For the text-containing cell, return its midpoint in (x, y) coordinate format. 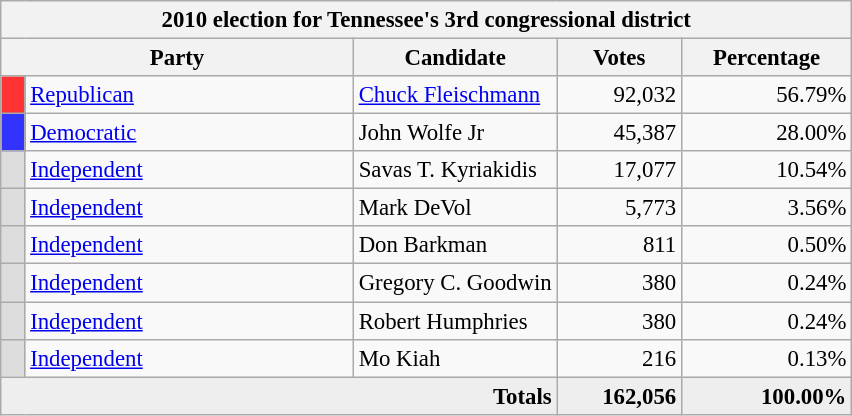
92,032 (620, 95)
216 (620, 358)
Robert Humphries (455, 321)
2010 election for Tennessee's 3rd congressional district (426, 20)
John Wolfe Jr (455, 133)
811 (620, 245)
162,056 (620, 396)
Party (178, 58)
17,077 (620, 170)
Percentage (767, 58)
Savas T. Kyriakidis (455, 170)
Chuck Fleischmann (455, 95)
100.00% (767, 396)
28.00% (767, 133)
Democratic (189, 133)
0.50% (767, 245)
5,773 (620, 208)
56.79% (767, 95)
Mark DeVol (455, 208)
Gregory C. Goodwin (455, 283)
0.13% (767, 358)
10.54% (767, 170)
Don Barkman (455, 245)
45,387 (620, 133)
Totals (279, 396)
Candidate (455, 58)
Votes (620, 58)
3.56% (767, 208)
Republican (189, 95)
Mo Kiah (455, 358)
